Return (X, Y) of the center of cell containing provided text 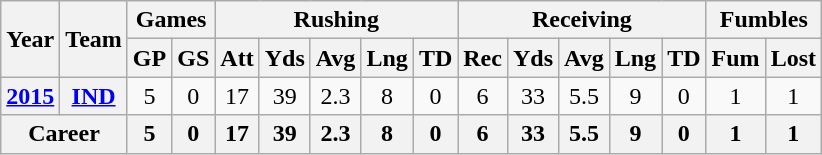
IND (94, 96)
Career (64, 134)
Rushing (336, 20)
Rec (483, 58)
Lost (793, 58)
GS (194, 58)
Team (94, 39)
Att (237, 58)
2015 (30, 96)
Games (170, 20)
Fumbles (764, 20)
Fum (736, 58)
GP (149, 58)
Year (30, 39)
Receiving (582, 20)
